Scan for the cell matching the given text and deliver its [X, Y] coordinate at center. 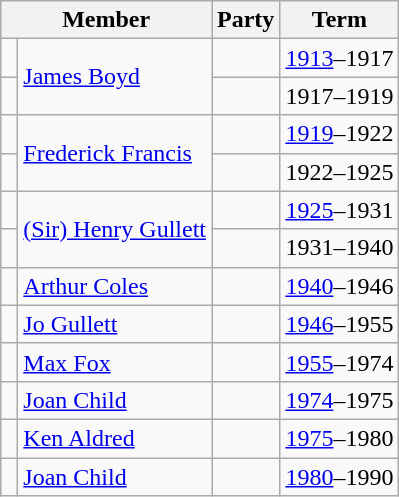
Party [246, 20]
Frederick Francis [115, 153]
1975–1980 [340, 438]
1980–1990 [340, 477]
1922–1925 [340, 172]
Member [106, 20]
1917–1919 [340, 96]
1925–1931 [340, 210]
James Boyd [115, 77]
1955–1974 [340, 362]
1974–1975 [340, 400]
(Sir) Henry Gullett [115, 229]
1946–1955 [340, 324]
Jo Gullett [115, 324]
1931–1940 [340, 248]
Term [340, 20]
Arthur Coles [115, 286]
1919–1922 [340, 134]
1940–1946 [340, 286]
1913–1917 [340, 58]
Ken Aldred [115, 438]
Max Fox [115, 362]
